Return the (X, Y) coordinate for the center point of the cell that contains the specified text.  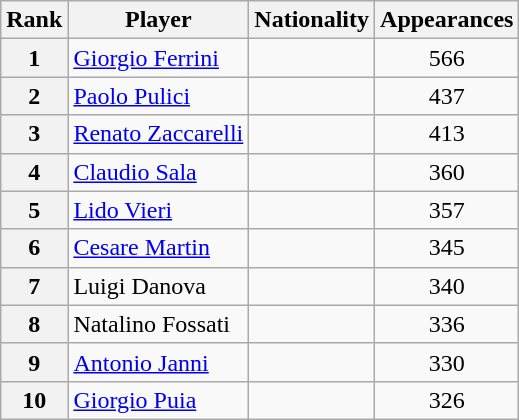
Paolo Pulici (158, 96)
340 (447, 286)
5 (34, 210)
Luigi Danova (158, 286)
345 (447, 248)
Rank (34, 20)
336 (447, 324)
3 (34, 134)
6 (34, 248)
330 (447, 362)
357 (447, 210)
7 (34, 286)
9 (34, 362)
Giorgio Puia (158, 400)
566 (447, 58)
Renato Zaccarelli (158, 134)
2 (34, 96)
Nationality (312, 20)
326 (447, 400)
Cesare Martin (158, 248)
437 (447, 96)
Claudio Sala (158, 172)
Antonio Janni (158, 362)
Lido Vieri (158, 210)
4 (34, 172)
1 (34, 58)
Appearances (447, 20)
413 (447, 134)
10 (34, 400)
8 (34, 324)
Natalino Fossati (158, 324)
360 (447, 172)
Giorgio Ferrini (158, 58)
Player (158, 20)
